Pinpoint the cell where the given text exists, returning its (x, y) midpoint coordinate. 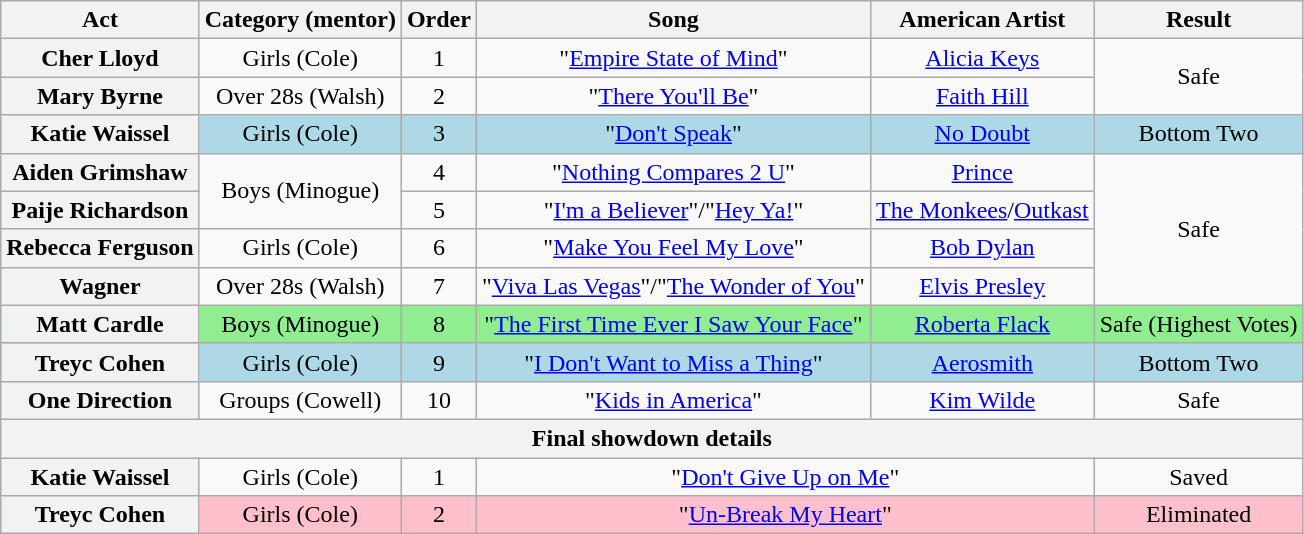
Prince (982, 172)
Act (100, 20)
3 (438, 134)
Paije Richardson (100, 210)
Roberta Flack (982, 324)
Faith Hill (982, 96)
"There You'll Be" (673, 96)
Aerosmith (982, 362)
Aiden Grimshaw (100, 172)
8 (438, 324)
"I Don't Want to Miss a Thing" (673, 362)
"Don't Give Up on Me" (785, 477)
6 (438, 248)
Result (1198, 20)
Alicia Keys (982, 58)
Final showdown details (652, 438)
"Viva Las Vegas"/"The Wonder of You" (673, 286)
Category (mentor) (300, 20)
The Monkees/Outkast (982, 210)
"Kids in America" (673, 400)
7 (438, 286)
No Doubt (982, 134)
Order (438, 20)
9 (438, 362)
Bob Dylan (982, 248)
Elvis Presley (982, 286)
Wagner (100, 286)
5 (438, 210)
Kim Wilde (982, 400)
"Un-Break My Heart" (785, 515)
Cher Lloyd (100, 58)
"The First Time Ever I Saw Your Face" (673, 324)
"Make You Feel My Love" (673, 248)
Eliminated (1198, 515)
One Direction (100, 400)
Safe (Highest Votes) (1198, 324)
Rebecca Ferguson (100, 248)
Groups (Cowell) (300, 400)
Song (673, 20)
"I'm a Believer"/"Hey Ya!" (673, 210)
Mary Byrne (100, 96)
"Nothing Compares 2 U" (673, 172)
10 (438, 400)
"Empire State of Mind" (673, 58)
Matt Cardle (100, 324)
4 (438, 172)
"Don't Speak" (673, 134)
Saved (1198, 477)
American Artist (982, 20)
